Return (x, y) of the center of cell containing provided text 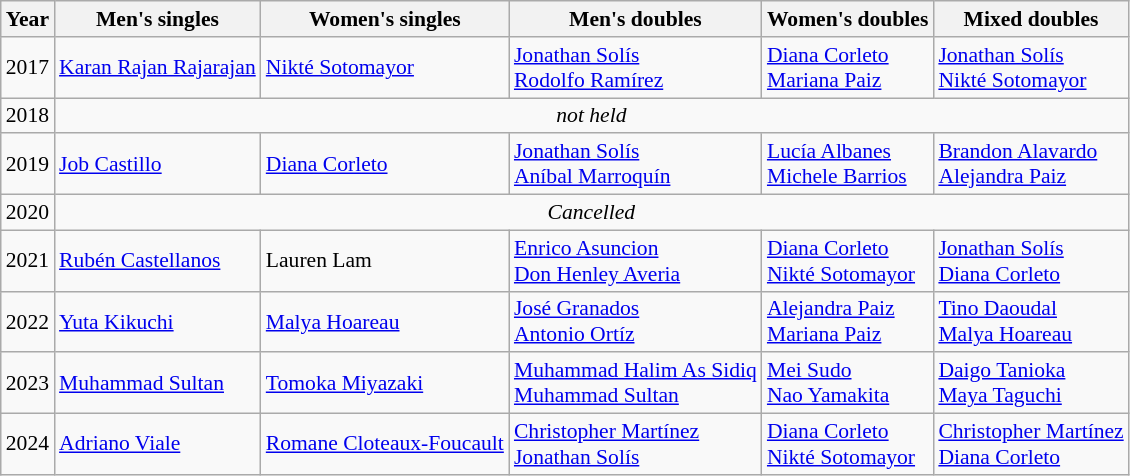
Jonathan Solís Aníbal Marroquín (636, 164)
Nikté Sotomayor (385, 68)
Muhammad Halim As Sidiq Muhammad Sultan (636, 384)
Mixed doubles (1030, 19)
Men's singles (158, 19)
Women's doubles (848, 19)
not held (592, 116)
Diana Corleto (385, 164)
Jonathan Solís Rodolfo Ramírez (636, 68)
Women's singles (385, 19)
Adriano Viale (158, 444)
2022 (28, 322)
Brandon Alavardo Alejandra Paiz (1030, 164)
Karan Rajan Rajarajan (158, 68)
Lauren Lam (385, 260)
2017 (28, 68)
Enrico Asuncion Don Henley Averia (636, 260)
2021 (28, 260)
2024 (28, 444)
Job Castillo (158, 164)
Rubén Castellanos (158, 260)
2023 (28, 384)
Year (28, 19)
Yuta Kikuchi (158, 322)
Lucía Albanes Michele Barrios (848, 164)
Daigo Tanioka Maya Taguchi (1030, 384)
Tomoka Miyazaki (385, 384)
Mei Sudo Nao Yamakita (848, 384)
2020 (28, 213)
Jonathan Solís Diana Corleto (1030, 260)
Tino Daoudal Malya Hoareau (1030, 322)
Cancelled (592, 213)
Malya Hoareau (385, 322)
Diana Corleto Mariana Paiz (848, 68)
Christopher Martínez Diana Corleto (1030, 444)
Muhammad Sultan (158, 384)
2019 (28, 164)
Jonathan Solís Nikté Sotomayor (1030, 68)
2018 (28, 116)
Alejandra Paiz Mariana Paiz (848, 322)
Christopher Martínez Jonathan Solís (636, 444)
Men's doubles (636, 19)
José Granados Antonio Ortíz (636, 322)
Romane Cloteaux-Foucault (385, 444)
